Extract the (x, y) coordinate from the center of the cell holding the provided text.  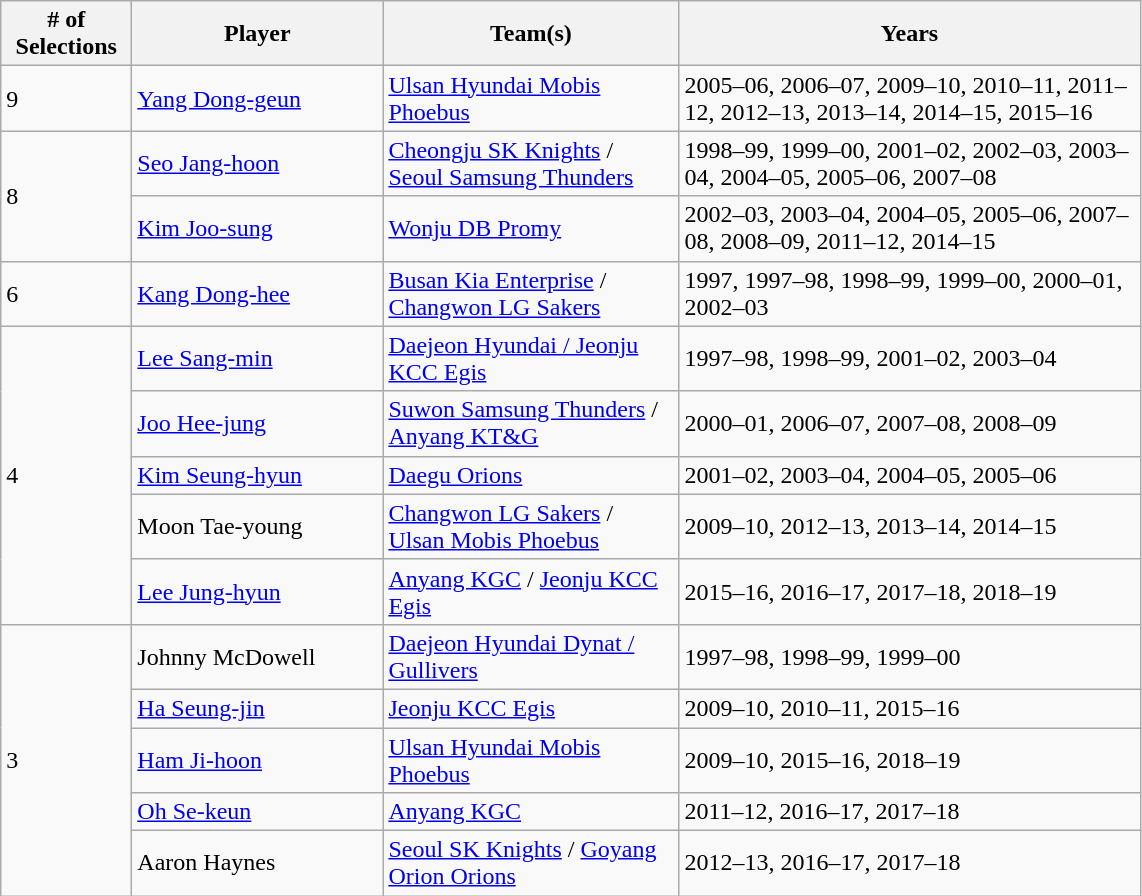
Player (258, 34)
Busan Kia Enterprise / Changwon LG Sakers (531, 294)
Kim Joo-sung (258, 228)
Seoul SK Knights / Goyang Orion Orions (531, 864)
Lee Sang-min (258, 358)
Suwon Samsung Thunders / Anyang KT&G (531, 424)
Ha Seung-jin (258, 708)
Johnny McDowell (258, 656)
1997, 1997–98, 1998–99, 1999–00, 2000–01, 2002–03 (910, 294)
2001–02, 2003–04, 2004–05, 2005–06 (910, 475)
Ham Ji-hoon (258, 760)
3 (66, 760)
2009–10, 2010–11, 2015–16 (910, 708)
Oh Se-keun (258, 812)
Aaron Haynes (258, 864)
2009–10, 2012–13, 2013–14, 2014–15 (910, 526)
4 (66, 475)
6 (66, 294)
Daejeon Hyundai / Jeonju KCC Egis (531, 358)
2012–13, 2016–17, 2017–18 (910, 864)
Lee Jung-hyun (258, 592)
Kang Dong-hee (258, 294)
1997–98, 1998–99, 2001–02, 2003–04 (910, 358)
Years (910, 34)
Moon Tae-young (258, 526)
Seo Jang-hoon (258, 164)
Anyang KGC / Jeonju KCC Egis (531, 592)
2009–10, 2015–16, 2018–19 (910, 760)
Daejeon Hyundai Dynat / Gullivers (531, 656)
2011–12, 2016–17, 2017–18 (910, 812)
9 (66, 98)
Daegu Orions (531, 475)
2005–06, 2006–07, 2009–10, 2010–11, 2011–12, 2012–13, 2013–14, 2014–15, 2015–16 (910, 98)
2015–16, 2016–17, 2017–18, 2018–19 (910, 592)
# of Selections (66, 34)
1998–99, 1999–00, 2001–02, 2002–03, 2003–04, 2004–05, 2005–06, 2007–08 (910, 164)
Kim Seung-hyun (258, 475)
Anyang KGC (531, 812)
1997–98, 1998–99, 1999–00 (910, 656)
8 (66, 196)
Cheongju SK Knights / Seoul Samsung Thunders (531, 164)
2000–01, 2006–07, 2007–08, 2008–09 (910, 424)
Yang Dong-geun (258, 98)
Joo Hee-jung (258, 424)
2002–03, 2003–04, 2004–05, 2005–06, 2007–08, 2008–09, 2011–12, 2014–15 (910, 228)
Team(s) (531, 34)
Jeonju KCC Egis (531, 708)
Wonju DB Promy (531, 228)
Changwon LG Sakers / Ulsan Mobis Phoebus (531, 526)
